Provide the (x, y) coordinate of the cell's center where the given text is located.  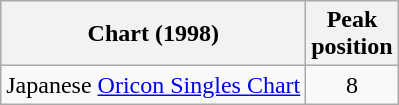
Chart (1998) (154, 34)
8 (352, 85)
Peakposition (352, 34)
Japanese Oricon Singles Chart (154, 85)
